Determine the (X, Y) coordinate at the center of the cell enclosing the given text.  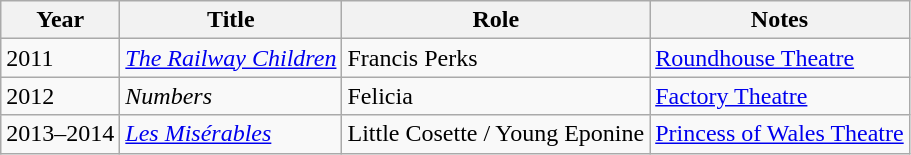
The Railway Children (231, 58)
Year (60, 20)
2013–2014 (60, 134)
Francis Perks (496, 58)
Roundhouse Theatre (780, 58)
2012 (60, 96)
Title (231, 20)
Role (496, 20)
2011 (60, 58)
Princess of Wales Theatre (780, 134)
Factory Theatre (780, 96)
Notes (780, 20)
Les Misérables (231, 134)
Numbers (231, 96)
Felicia (496, 96)
Little Cosette / Young Eponine (496, 134)
